Extract the (x, y) coordinate from the center of the cell holding the provided text.  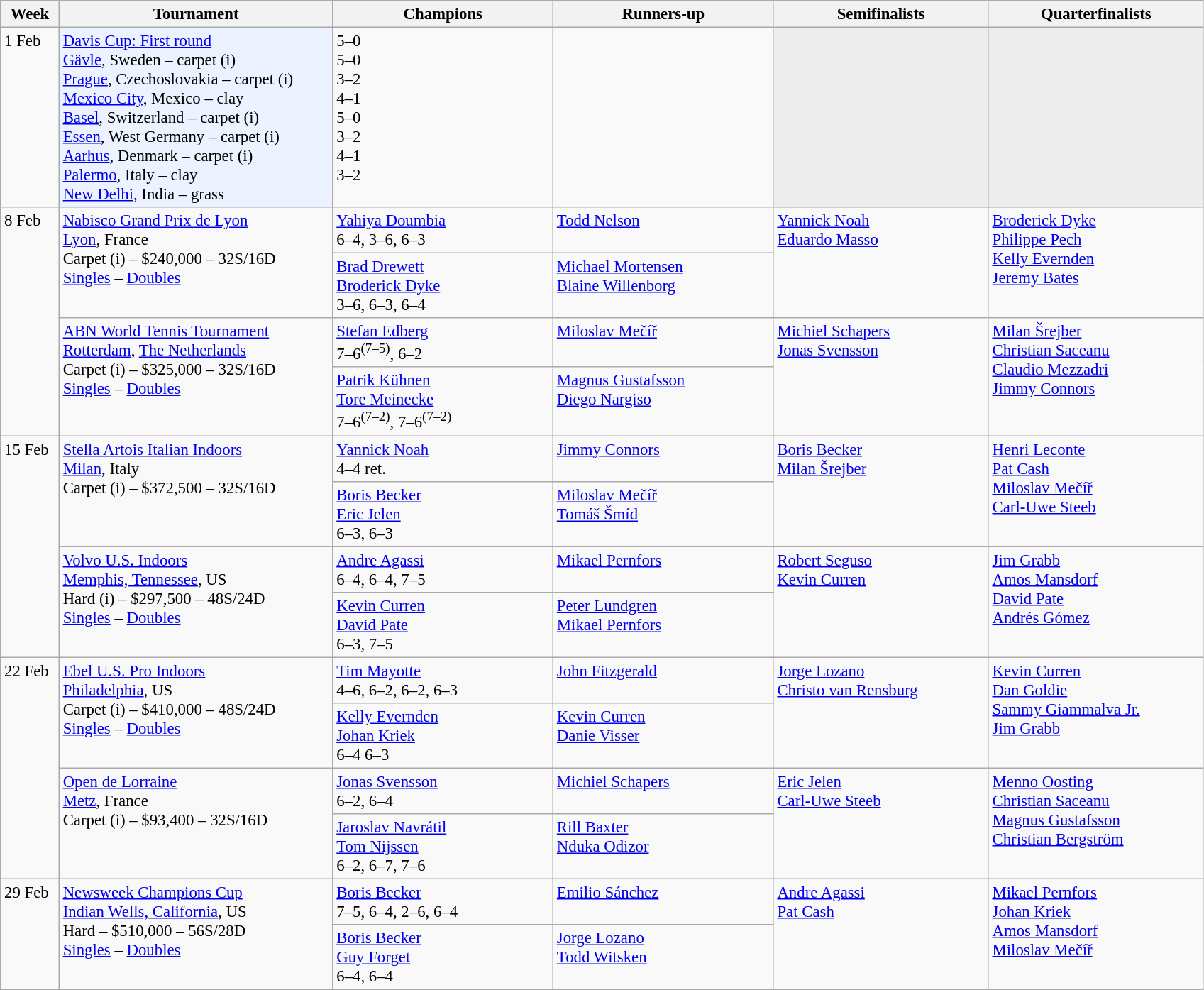
Andre Agassi 6–4, 6–4, 7–5 (443, 569)
5–0 5–0 3–2 4–1 5–0 3–2 4–1 3–2 (443, 118)
Tim Mayotte 4–6, 6–2, 6–2, 6–3 (443, 680)
Todd Nelson (664, 230)
Kevin Curren Danie Visser (664, 736)
Newsweek Champions Cup Indian Wells, California, USHard – $510,000 – 56S/28D Singles – Doubles (196, 934)
Boris Becker 7–5, 6–4, 2–6, 6–4 (443, 901)
Tournament (196, 14)
8 Feb (30, 321)
Ebel U.S. Pro Indoors Philadelphia, USCarpet (i) – $410,000 – 48S/24D Singles – Doubles (196, 713)
Jonas Svensson 6–2, 6–4 (443, 791)
Boris Becker Eric Jelen 6–3, 6–3 (443, 514)
Boris Becker Guy Forget 6–4, 6–4 (443, 957)
Yannick Noah Eduardo Masso (881, 263)
Rill Baxter Nduka Odizor (664, 847)
ABN World Tennis Tournament Rotterdam, The NetherlandsCarpet (i) – $325,000 – 32S/16D Singles – Doubles (196, 376)
Broderick Dyke Philippe Pech Kelly Evernden Jeremy Bates (1095, 263)
Emilio Sánchez (664, 901)
Michiel Schapers (664, 791)
Milan Šrejber Christian Saceanu Claudio Mezzadri Jimmy Connors (1095, 376)
Mikael Pernfors Johan Kriek Amos Mansdorf Miloslav Mečíř (1095, 934)
Andre Agassi Pat Cash (881, 934)
Peter Lundgren Mikael Pernfors (664, 625)
15 Feb (30, 546)
Yannick Noah 4–4 ret. (443, 458)
Menno Oosting Christian Saceanu Magnus Gustafsson Christian Bergström (1095, 823)
Brad Drewett Broderick Dyke 3–6, 6–3, 6–4 (443, 286)
Henri Leconte Pat Cash Miloslav Mečíř Carl-Uwe Steeb (1095, 491)
Semifinalists (881, 14)
Champions (443, 14)
Open de Lorraine Metz, FranceCarpet (i) – $93,400 – 32S/16D (196, 823)
Kevin Curren Dan Goldie Sammy Giammalva Jr. Jim Grabb (1095, 713)
Jaroslav Navrátil Tom Nijssen 6–2, 6–7, 7–6 (443, 847)
Eric Jelen Carl-Uwe Steeb (881, 823)
1 Feb (30, 118)
Michael Mortensen Blaine Willenborg (664, 286)
Jorge Lozano Todd Witsken (664, 957)
Jorge Lozano Christo van Rensburg (881, 713)
Miloslav Mečíř (664, 342)
Robert Seguso Kevin Curren (881, 602)
Volvo U.S. Indoors Memphis, Tennessee, USHard (i) – $297,500 – 48S/24D Singles – Doubles (196, 602)
Stefan Edberg 7–6(7–5), 6–2 (443, 342)
Jim Grabb Amos Mansdorf David Pate Andrés Gómez (1095, 602)
Michiel Schapers Jonas Svensson (881, 376)
Jimmy Connors (664, 458)
22 Feb (30, 768)
Week (30, 14)
Kelly Evernden Johan Kriek 6–4 6–3 (443, 736)
John Fitzgerald (664, 680)
Mikael Pernfors (664, 569)
Miloslav Mečíř Tomáš Šmíd (664, 514)
Boris Becker Milan Šrejber (881, 491)
Quarterfinalists (1095, 14)
Nabisco Grand Prix de Lyon Lyon, FranceCarpet (i) – $240,000 – 32S/16D Singles – Doubles (196, 263)
Patrik Kühnen Tore Meinecke 7–6(7–2), 7–6(7–2) (443, 402)
29 Feb (30, 934)
Magnus Gustafsson Diego Nargiso (664, 402)
Kevin Curren David Pate 6–3, 7–5 (443, 625)
Yahiya Doumbia 6–4, 3–6, 6–3 (443, 230)
Stella Artois Italian Indoors Milan, ItalyCarpet (i) – $372,500 – 32S/16D (196, 491)
Runners-up (664, 14)
